Pinpoint the cell where the given text exists, returning its (X, Y) midpoint coordinate. 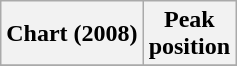
Chart (2008) (72, 34)
Peakposition (189, 34)
